Detect which cell encompasses the target text, then output its (x, y) center coordinate. 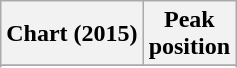
Chart (2015) (72, 34)
Peakposition (189, 34)
